For the text-containing cell, return its midpoint in [x, y] coordinate format. 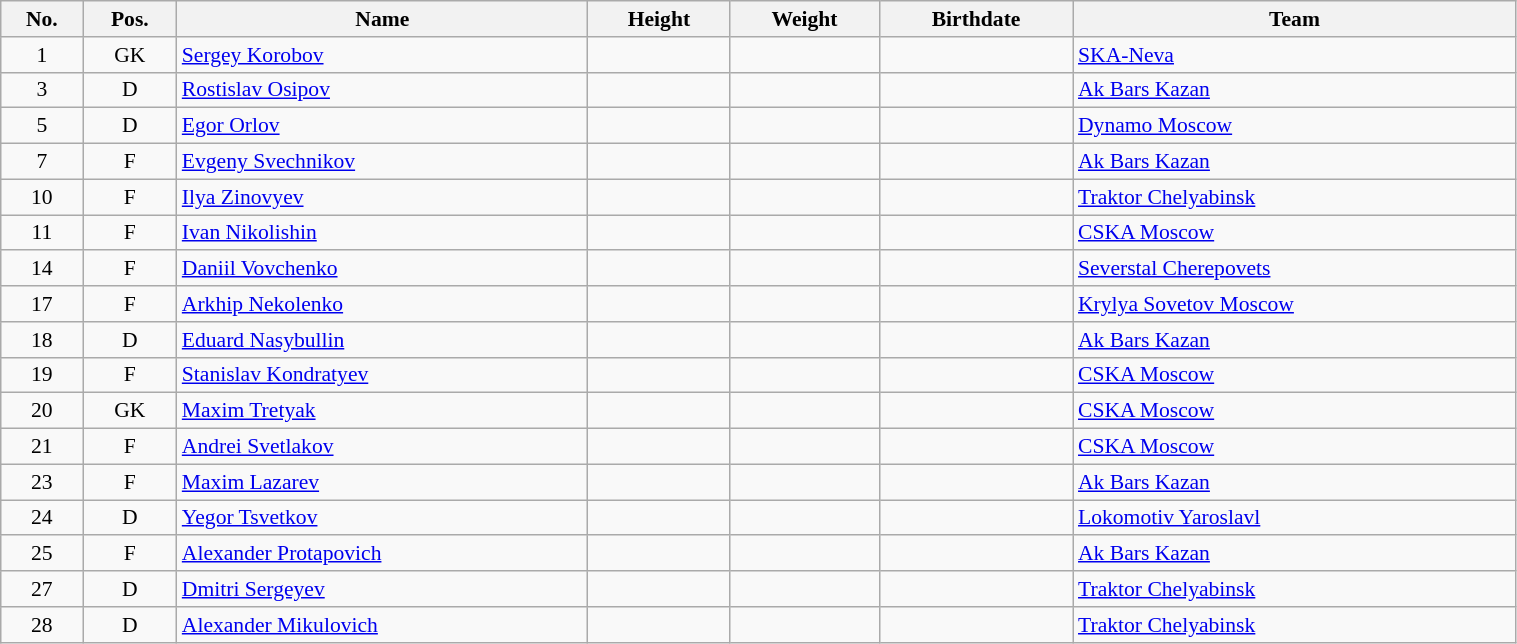
Sergey Korobov [382, 55]
Dmitri Sergeyev [382, 589]
1 [42, 55]
18 [42, 340]
Team [1294, 19]
21 [42, 447]
Pos. [130, 19]
Weight [804, 19]
Egor Orlov [382, 126]
17 [42, 304]
7 [42, 162]
Maxim Tretyak [382, 411]
Yegor Tsvetkov [382, 518]
Ilya Zinovyev [382, 197]
14 [42, 269]
Severstal Cherepovets [1294, 269]
Rostislav Osipov [382, 90]
25 [42, 554]
11 [42, 233]
Stanislav Kondratyev [382, 375]
Andrei Svetlakov [382, 447]
No. [42, 19]
Lokomotiv Yaroslavl [1294, 518]
SKA-Neva [1294, 55]
Daniil Vovchenko [382, 269]
Alexander Protapovich [382, 554]
19 [42, 375]
Evgeny Svechnikov [382, 162]
20 [42, 411]
24 [42, 518]
27 [42, 589]
3 [42, 90]
5 [42, 126]
10 [42, 197]
Birthdate [976, 19]
Alexander Mikulovich [382, 625]
Arkhip Nekolenko [382, 304]
Height [659, 19]
23 [42, 482]
Eduard Nasybullin [382, 340]
Krylya Sovetov Moscow [1294, 304]
Dynamo Moscow [1294, 126]
28 [42, 625]
Ivan Nikolishin [382, 233]
Name [382, 19]
Maxim Lazarev [382, 482]
